Return [x, y] of the center of cell containing provided text 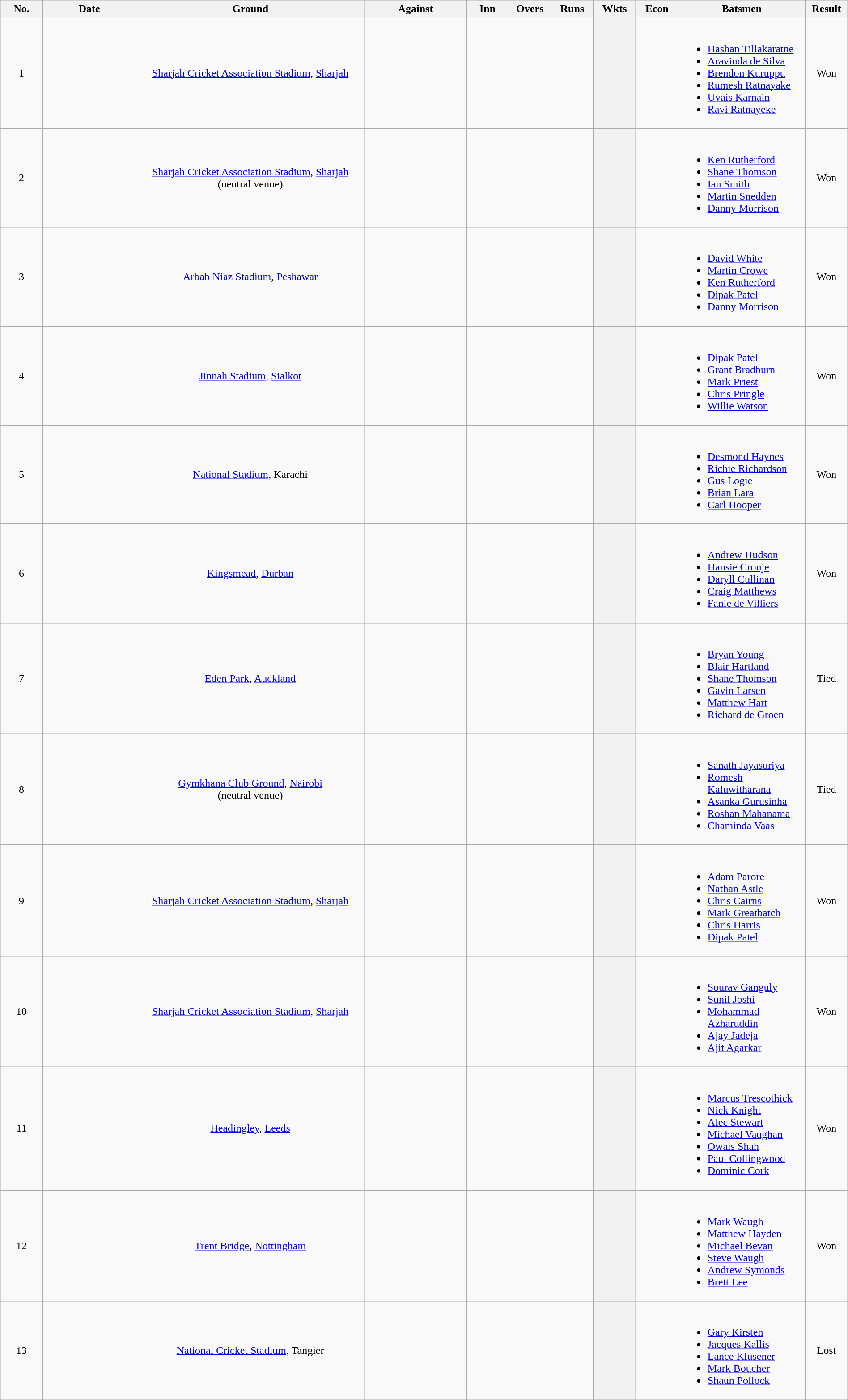
Result [827, 9]
Inn [488, 9]
Wkts [615, 9]
Gary KirstenJacques KallisLance KlusenerMark BoucherShaun Pollock [742, 1350]
Sharjah Cricket Association Stadium, Sharjah(neutral venue) [250, 178]
National Stadium, Karachi [250, 474]
Lost [827, 1350]
Overs [530, 9]
1 [21, 73]
Ken RutherfordShane ThomsonIan SmithMartin SneddenDanny Morrison [742, 178]
Kingsmead, Durban [250, 574]
Against [415, 9]
12 [21, 1246]
7 [21, 678]
13 [21, 1350]
Adam ParoreNathan AstleChris CairnsMark GreatbatchChris HarrisDipak Patel [742, 900]
Headingley, Leeds [250, 1128]
2 [21, 178]
Sourav GangulySunil JoshiMohammad AzharuddinAjay JadejaAjit Agarkar [742, 1011]
5 [21, 474]
Andrew HudsonHansie CronjeDaryll CullinanCraig MatthewsFanie de Villiers [742, 574]
Marcus TrescothickNick KnightAlec StewartMichael VaughanOwais ShahPaul CollingwoodDominic Cork [742, 1128]
Mark WaughMatthew HaydenMichael BevanSteve WaughAndrew SymondsBrett Lee [742, 1246]
Arbab Niaz Stadium, Peshawar [250, 277]
10 [21, 1011]
9 [21, 900]
11 [21, 1128]
Desmond HaynesRichie RichardsonGus LogieBrian LaraCarl Hooper [742, 474]
Ground [250, 9]
Trent Bridge, Nottingham [250, 1246]
Date [89, 9]
Bryan YoungBlair HartlandShane ThomsonGavin LarsenMatthew HartRichard de Groen [742, 678]
Jinnah Stadium, Sialkot [250, 376]
Dipak PatelGrant BradburnMark PriestChris PringleWillie Watson [742, 376]
Gymkhana Club Ground, Nairobi(neutral venue) [250, 789]
Hashan TillakaratneAravinda de SilvaBrendon KuruppuRumesh RatnayakeUvais KarnainRavi Ratnayeke [742, 73]
8 [21, 789]
National Cricket Stadium, Tangier [250, 1350]
Sanath JayasuriyaRomesh KaluwitharanaAsanka GurusinhaRoshan MahanamaChaminda Vaas [742, 789]
3 [21, 277]
Econ [657, 9]
David WhiteMartin CroweKen RutherfordDipak PatelDanny Morrison [742, 277]
Batsmen [742, 9]
No. [21, 9]
6 [21, 574]
Eden Park, Auckland [250, 678]
Runs [572, 9]
4 [21, 376]
